Pinpoint the cell where the given text exists, returning its [x, y] midpoint coordinate. 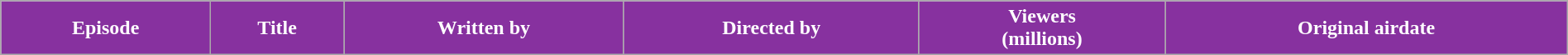
Episode [106, 28]
Directed by [771, 28]
Viewers(millions) [1042, 28]
Title [278, 28]
Written by [485, 28]
Original airdate [1366, 28]
